Pinpoint the cell where the given text exists, returning its [X, Y] midpoint coordinate. 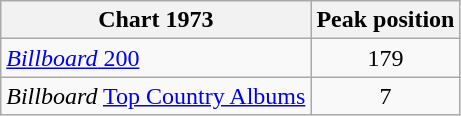
Peak position [386, 20]
Chart 1973 [156, 20]
Billboard 200 [156, 58]
179 [386, 58]
7 [386, 96]
Billboard Top Country Albums [156, 96]
